Pinpoint the cell where the given text exists, returning its [X, Y] midpoint coordinate. 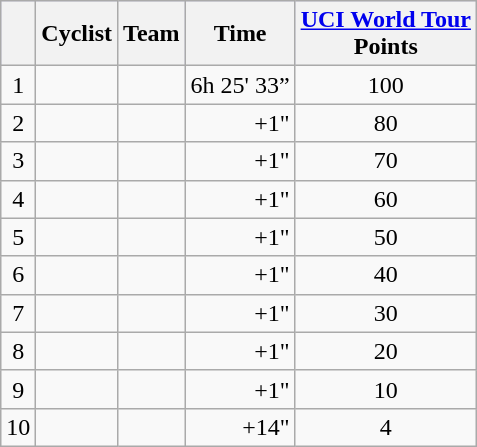
Cyclist [77, 34]
9 [18, 389]
80 [386, 123]
2 [18, 123]
60 [386, 199]
5 [18, 237]
UCI World TourPoints [386, 34]
Team [152, 34]
Time [240, 34]
6 [18, 275]
+14" [240, 427]
70 [386, 161]
6h 25' 33” [240, 85]
100 [386, 85]
50 [386, 237]
20 [386, 351]
7 [18, 313]
3 [18, 161]
1 [18, 85]
30 [386, 313]
40 [386, 275]
8 [18, 351]
